Return [x, y] of the center of cell containing provided text 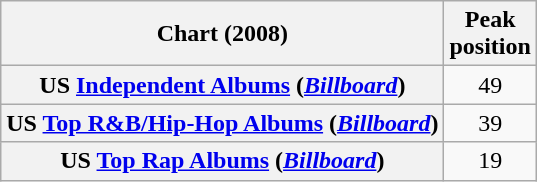
Chart (2008) [222, 34]
49 [490, 85]
US Independent Albums (Billboard) [222, 85]
19 [490, 161]
US Top Rap Albums (Billboard) [222, 161]
39 [490, 123]
US Top R&B/Hip-Hop Albums (Billboard) [222, 123]
Peakposition [490, 34]
